Capture the cell that displays the provided text and extract its (X, Y) central coordinate. 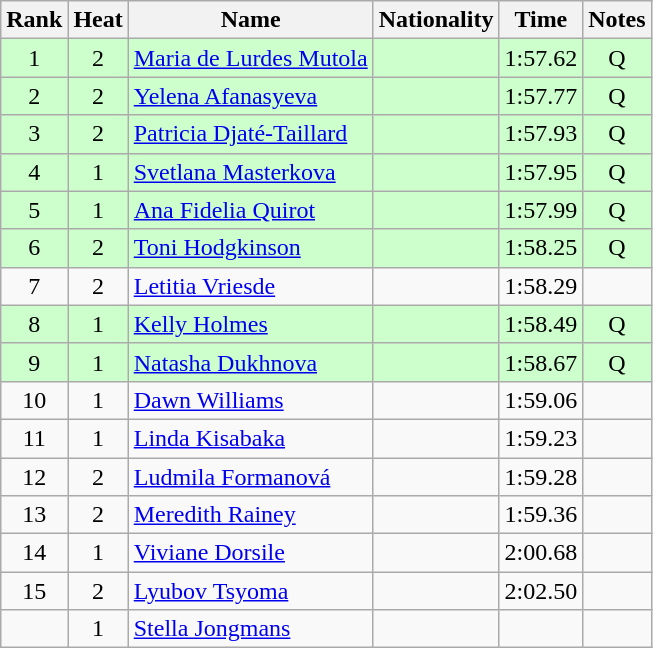
1:59.06 (541, 400)
2:00.68 (541, 553)
Letitia Vriesde (250, 286)
4 (34, 172)
Viviane Dorsile (250, 553)
Natasha Dukhnova (250, 362)
Maria de Lurdes Mutola (250, 58)
1:58.29 (541, 286)
1:59.36 (541, 515)
Ana Fidelia Quirot (250, 210)
Stella Jongmans (250, 629)
1:58.67 (541, 362)
1:58.49 (541, 324)
Dawn Williams (250, 400)
Notes (617, 20)
1:59.23 (541, 438)
Lyubov Tsyoma (250, 591)
1:57.93 (541, 134)
12 (34, 477)
14 (34, 553)
Linda Kisabaka (250, 438)
6 (34, 248)
Nationality (436, 20)
Patricia Djaté-Taillard (250, 134)
8 (34, 324)
Rank (34, 20)
1:57.95 (541, 172)
1:57.77 (541, 96)
Ludmila Formanová (250, 477)
Name (250, 20)
1:58.25 (541, 248)
1:57.62 (541, 58)
Meredith Rainey (250, 515)
5 (34, 210)
13 (34, 515)
1:59.28 (541, 477)
7 (34, 286)
9 (34, 362)
Kelly Holmes (250, 324)
Heat (98, 20)
Yelena Afanasyeva (250, 96)
15 (34, 591)
Toni Hodgkinson (250, 248)
1:57.99 (541, 210)
10 (34, 400)
3 (34, 134)
2:02.50 (541, 591)
Time (541, 20)
Svetlana Masterkova (250, 172)
11 (34, 438)
